Find where the given text appears and provide that cell's center as (X, Y) coordinate. 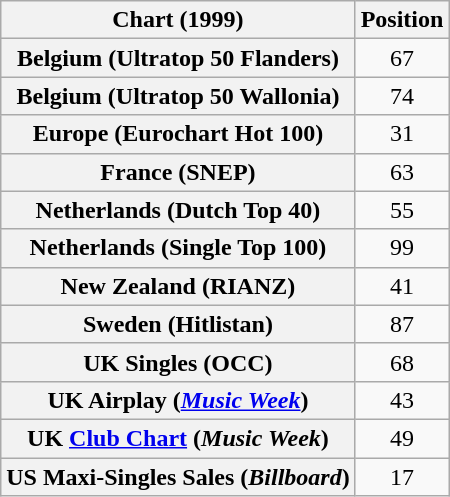
68 (402, 362)
France (SNEP) (178, 172)
43 (402, 400)
Netherlands (Single Top 100) (178, 248)
Chart (1999) (178, 20)
49 (402, 438)
Europe (Eurochart Hot 100) (178, 134)
Belgium (Ultratop 50 Flanders) (178, 58)
55 (402, 210)
67 (402, 58)
87 (402, 324)
UK Singles (OCC) (178, 362)
17 (402, 477)
99 (402, 248)
New Zealand (RIANZ) (178, 286)
Netherlands (Dutch Top 40) (178, 210)
41 (402, 286)
63 (402, 172)
31 (402, 134)
US Maxi-Singles Sales (Billboard) (178, 477)
UK Airplay (Music Week) (178, 400)
UK Club Chart (Music Week) (178, 438)
Sweden (Hitlistan) (178, 324)
74 (402, 96)
Belgium (Ultratop 50 Wallonia) (178, 96)
Position (402, 20)
